Find where the given text appears and provide that cell's center as [X, Y] coordinate. 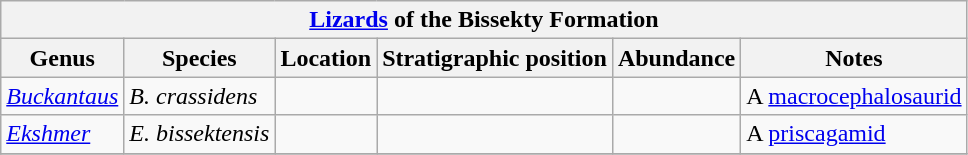
Notes [854, 58]
Stratigraphic position [495, 58]
Genus [62, 58]
E. bissektensis [200, 134]
A priscagamid [854, 134]
Location [326, 58]
B. crassidens [200, 96]
Buckantaus [62, 96]
Abundance [676, 58]
Lizards of the Bissekty Formation [484, 20]
A macrocephalosaurid [854, 96]
Species [200, 58]
Ekshmer [62, 134]
